Determine the (X, Y) coordinate at the center of the cell enclosing the given text.  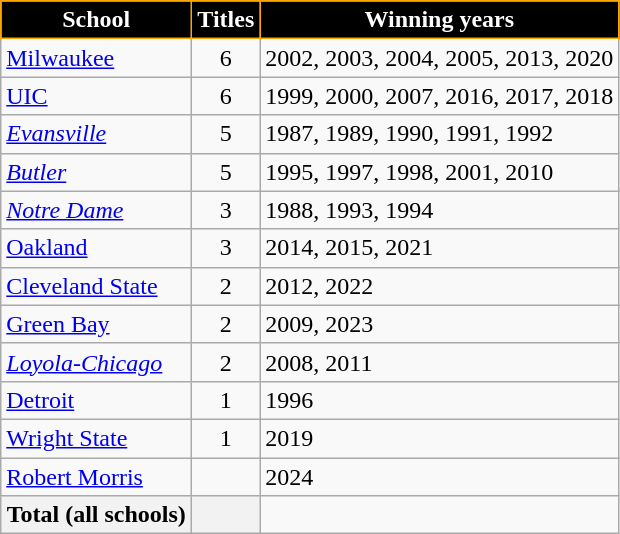
Butler (96, 172)
Milwaukee (96, 58)
Notre Dame (96, 210)
Wright State (96, 438)
2009, 2023 (440, 324)
1987, 1989, 1990, 1991, 1992 (440, 134)
UIC (96, 96)
Total (all schools) (96, 515)
Green Bay (96, 324)
Oakland (96, 248)
Winning years (440, 20)
1999, 2000, 2007, 2016, 2017, 2018 (440, 96)
Robert Morris (96, 477)
2002, 2003, 2004, 2005, 2013, 2020 (440, 58)
1996 (440, 400)
2014, 2015, 2021 (440, 248)
Cleveland State (96, 286)
2024 (440, 477)
Detroit (96, 400)
2019 (440, 438)
2012, 2022 (440, 286)
Evansville (96, 134)
School (96, 20)
1988, 1993, 1994 (440, 210)
2008, 2011 (440, 362)
Loyola-Chicago (96, 362)
Titles (226, 20)
1995, 1997, 1998, 2001, 2010 (440, 172)
